Capture the cell that displays the provided text and extract its (X, Y) central coordinate. 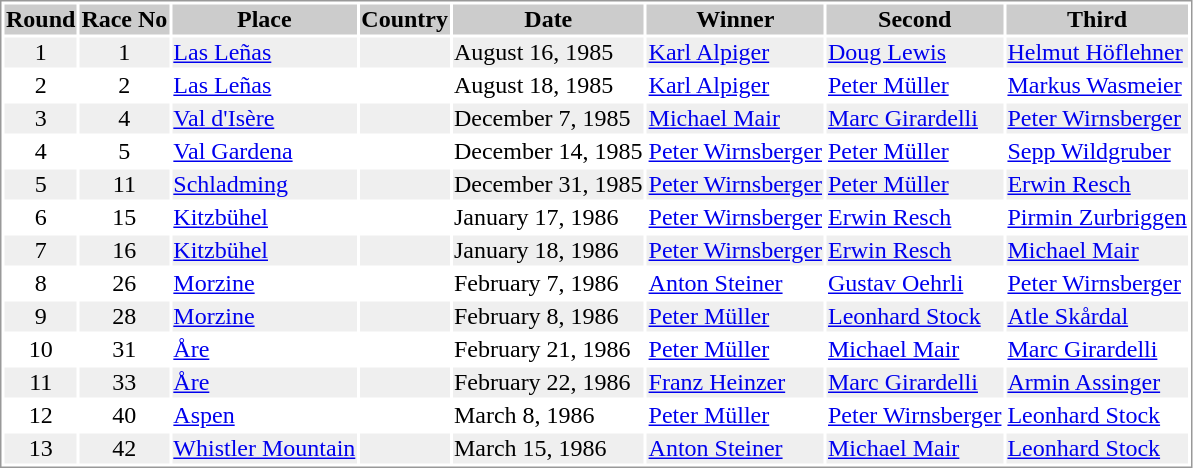
Sepp Wildgruber (1097, 151)
13 (40, 449)
7 (40, 251)
9 (40, 317)
Country (405, 19)
10 (40, 349)
31 (124, 349)
12 (40, 415)
8 (40, 283)
Val d'Isère (264, 119)
28 (124, 317)
15 (124, 217)
Doug Lewis (915, 53)
Armin Assinger (1097, 383)
Atle Skårdal (1097, 317)
Pirmin Zurbriggen (1097, 217)
January 18, 1986 (548, 251)
3 (40, 119)
December 31, 1985 (548, 185)
Second (915, 19)
26 (124, 283)
16 (124, 251)
February 7, 1986 (548, 283)
Gustav Oehrli (915, 283)
40 (124, 415)
Round (40, 19)
Winner (735, 19)
March 8, 1986 (548, 415)
Val Gardena (264, 151)
February 8, 1986 (548, 317)
Helmut Höflehner (1097, 53)
August 16, 1985 (548, 53)
Race No (124, 19)
December 14, 1985 (548, 151)
33 (124, 383)
August 18, 1985 (548, 85)
6 (40, 217)
February 21, 1986 (548, 349)
December 7, 1985 (548, 119)
Markus Wasmeier (1097, 85)
Date (548, 19)
Place (264, 19)
January 17, 1986 (548, 217)
March 15, 1986 (548, 449)
Schladming (264, 185)
Whistler Mountain (264, 449)
Franz Heinzer (735, 383)
Third (1097, 19)
February 22, 1986 (548, 383)
42 (124, 449)
Aspen (264, 415)
